For the text-containing cell, return its midpoint in [x, y] coordinate format. 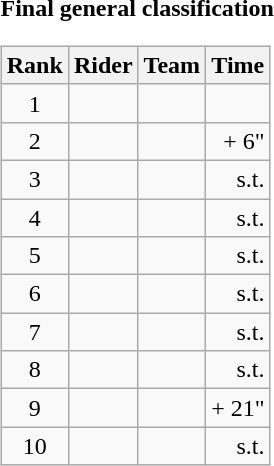
9 [34, 408]
6 [34, 294]
5 [34, 256]
Rank [34, 65]
1 [34, 103]
Team [172, 65]
8 [34, 370]
Time [238, 65]
10 [34, 446]
3 [34, 179]
7 [34, 332]
+ 6" [238, 141]
4 [34, 217]
+ 21" [238, 408]
Rider [103, 65]
2 [34, 141]
